Locate the cell with the specified text and output its (x, y) center coordinate. 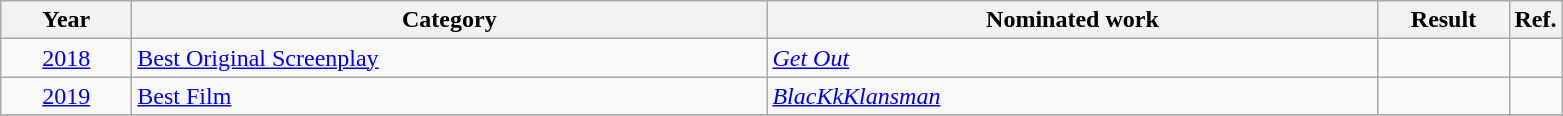
Best Original Screenplay (450, 58)
2019 (66, 96)
Get Out (1072, 58)
Ref. (1536, 20)
2018 (66, 58)
BlacKkKlansman (1072, 96)
Year (66, 20)
Result (1444, 20)
Category (450, 20)
Best Film (450, 96)
Nominated work (1072, 20)
